Output the (X, Y) coordinate of the center of the cell containing the given text.  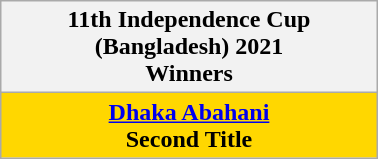
Dhaka AbahaniSecond Title (189, 126)
11th Independence Cup (Bangladesh) 2021 Winners (189, 47)
